Output the (X, Y) coordinate of the center of the cell containing the given text.  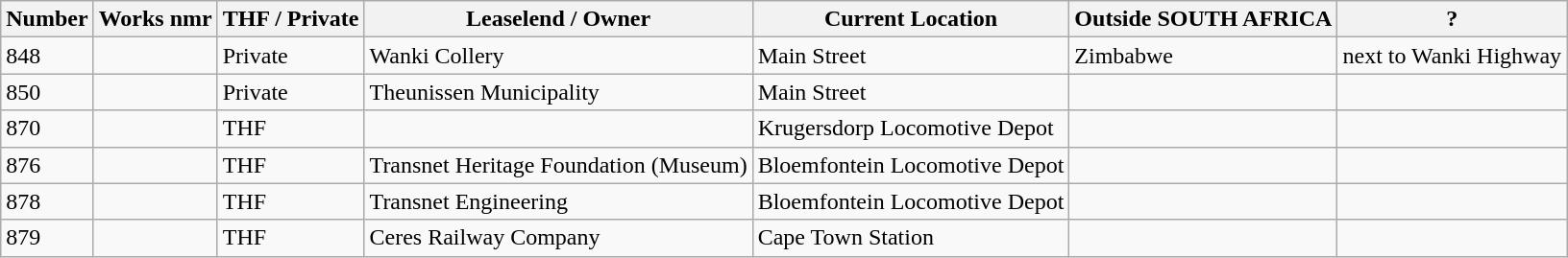
Cape Town Station (911, 238)
Zimbabwe (1203, 56)
Leaselend / Owner (558, 19)
next to Wanki Highway (1453, 56)
870 (47, 129)
878 (47, 201)
Outside SOUTH AFRICA (1203, 19)
Transnet Heritage Foundation (Museum) (558, 165)
Number (47, 19)
Theunissen Municipality (558, 92)
? (1453, 19)
879 (47, 238)
THF / Private (290, 19)
850 (47, 92)
Krugersdorp Locomotive Depot (911, 129)
Transnet Engineering (558, 201)
Wanki Collery (558, 56)
848 (47, 56)
Works nmr (156, 19)
876 (47, 165)
Ceres Railway Company (558, 238)
Current Location (911, 19)
